Identify which cell holds the provided text, then report its [x, y] central coordinate. 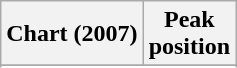
Peak position [189, 34]
Chart (2007) [72, 34]
